Search for the cell housing the specified text and yield its (X, Y) center coordinate. 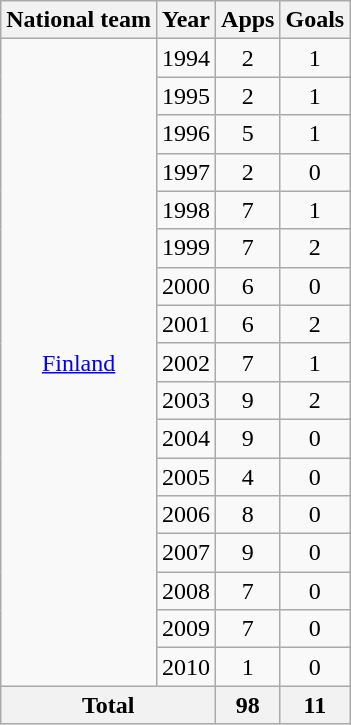
2009 (186, 629)
2005 (186, 477)
1998 (186, 210)
2001 (186, 324)
Goals (315, 20)
2002 (186, 362)
5 (248, 134)
2010 (186, 667)
1999 (186, 248)
8 (248, 515)
Year (186, 20)
Apps (248, 20)
98 (248, 705)
Total (108, 705)
Finland (79, 362)
National team (79, 20)
1994 (186, 58)
2006 (186, 515)
2008 (186, 591)
4 (248, 477)
1995 (186, 96)
11 (315, 705)
2003 (186, 400)
1997 (186, 172)
1996 (186, 134)
2000 (186, 286)
2004 (186, 438)
2007 (186, 553)
